Determine the [x, y] coordinate at the center of the cell enclosing the given text.  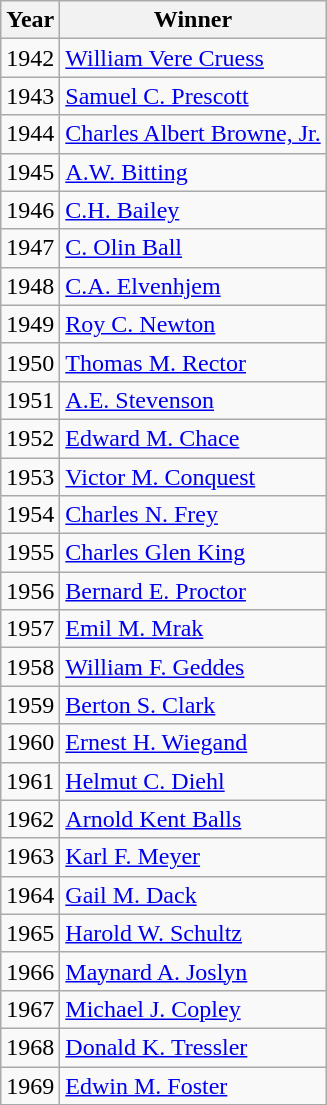
1950 [30, 362]
1955 [30, 553]
1968 [30, 1047]
C.H. Bailey [193, 210]
1943 [30, 96]
Charles N. Frey [193, 515]
Helmut C. Diehl [193, 781]
Ernest H. Wiegand [193, 743]
Bernard E. Proctor [193, 591]
Charles Glen King [193, 553]
1957 [30, 629]
Gail M. Dack [193, 895]
Roy C. Newton [193, 324]
William Vere Cruess [193, 58]
Maynard A. Joslyn [193, 971]
1952 [30, 438]
Thomas M. Rector [193, 362]
A.E. Stevenson [193, 400]
C. Olin Ball [193, 248]
Edward M. Chace [193, 438]
Karl F. Meyer [193, 857]
1951 [30, 400]
Berton S. Clark [193, 705]
1958 [30, 667]
1954 [30, 515]
1947 [30, 248]
C.A. Elvenhjem [193, 286]
1964 [30, 895]
1960 [30, 743]
Arnold Kent Balls [193, 819]
1962 [30, 819]
1967 [30, 1009]
Edwin M. Foster [193, 1085]
William F. Geddes [193, 667]
Michael J. Copley [193, 1009]
1956 [30, 591]
Charles Albert Browne, Jr. [193, 134]
Emil M. Mrak [193, 629]
1949 [30, 324]
1946 [30, 210]
1966 [30, 971]
1959 [30, 705]
1953 [30, 477]
Victor M. Conquest [193, 477]
1961 [30, 781]
1948 [30, 286]
A.W. Bitting [193, 172]
Samuel C. Prescott [193, 96]
Year [30, 20]
1945 [30, 172]
Donald K. Tressler [193, 1047]
Harold W. Schultz [193, 933]
1963 [30, 857]
Winner [193, 20]
1965 [30, 933]
1942 [30, 58]
1944 [30, 134]
1969 [30, 1085]
